Pinpoint the cell where the given text exists, returning its [X, Y] midpoint coordinate. 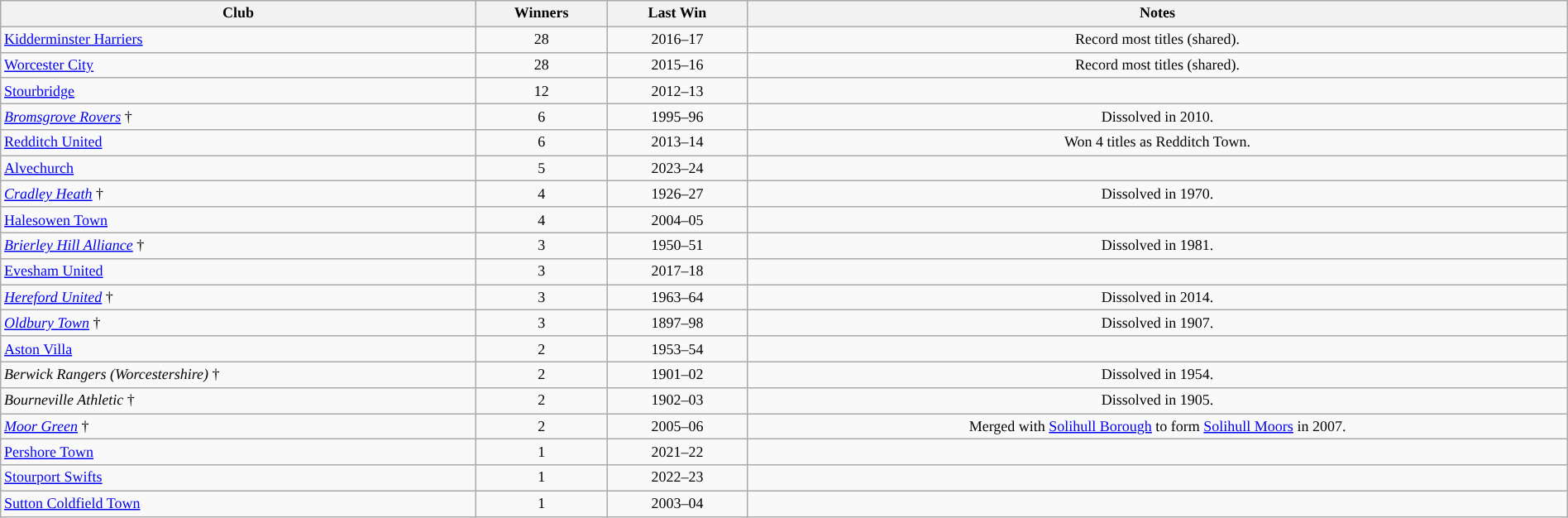
Club [238, 13]
2022–23 [677, 478]
Worcester City [238, 65]
2015–16 [677, 65]
2013–14 [677, 142]
1901–02 [677, 374]
Dissolved in 2014. [1158, 298]
1926–27 [677, 194]
1902–03 [677, 400]
2012–13 [677, 91]
5 [541, 169]
Dissolved in 1907. [1158, 323]
Last Win [677, 13]
Dissolved in 1905. [1158, 400]
2005–06 [677, 427]
12 [541, 91]
Redditch United [238, 142]
2016–17 [677, 40]
Alvechurch [238, 169]
Moor Green † [238, 427]
Bromsgrove Rovers † [238, 116]
1963–64 [677, 298]
Evesham United [238, 271]
2023–24 [677, 169]
2017–18 [677, 271]
Berwick Rangers (Worcestershire) † [238, 374]
Cradley Heath † [238, 194]
Aston Villa [238, 349]
1995–96 [677, 116]
Won 4 titles as Redditch Town. [1158, 142]
Dissolved in 1981. [1158, 245]
Oldbury Town † [238, 323]
1897–98 [677, 323]
Halesowen Town [238, 220]
Dissolved in 1954. [1158, 374]
Winners [541, 13]
Stourport Swifts [238, 478]
Dissolved in 1970. [1158, 194]
Pershore Town [238, 452]
Hereford United † [238, 298]
Merged with Solihull Borough to form Solihull Moors in 2007. [1158, 427]
2021–22 [677, 452]
Stourbridge [238, 91]
2003–04 [677, 503]
Kidderminster Harriers [238, 40]
1950–51 [677, 245]
Brierley Hill Alliance † [238, 245]
Sutton Coldfield Town [238, 503]
Dissolved in 2010. [1158, 116]
Notes [1158, 13]
2004–05 [677, 220]
1953–54 [677, 349]
Bourneville Athletic † [238, 400]
